Provide the (x, y) coordinate of the cell's center where the given text is located.  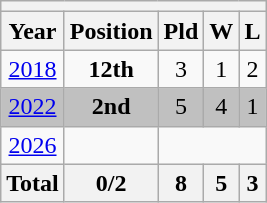
4 (222, 107)
12th (111, 69)
Pld (181, 31)
0/2 (111, 183)
Position (111, 31)
2 (252, 69)
2018 (33, 69)
L (252, 31)
2022 (33, 107)
2026 (33, 145)
2nd (111, 107)
Year (33, 31)
W (222, 31)
8 (181, 183)
Total (33, 183)
